Find where the given text appears and provide that cell's center as (X, Y) coordinate. 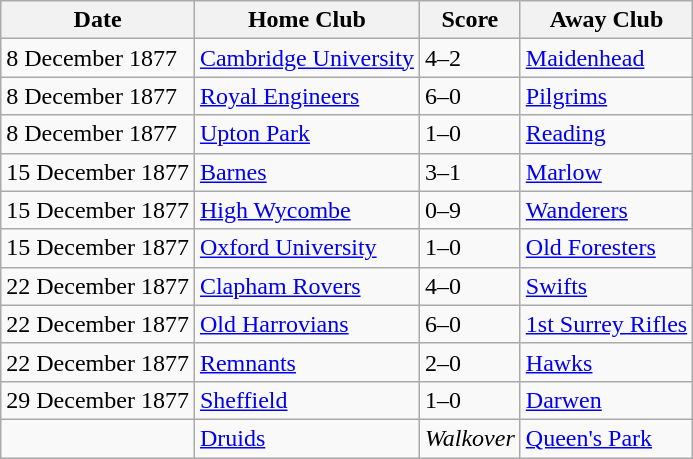
Home Club (306, 20)
Sheffield (306, 400)
Druids (306, 438)
Maidenhead (606, 58)
Barnes (306, 172)
Queen's Park (606, 438)
Pilgrims (606, 96)
Oxford University (306, 248)
Hawks (606, 362)
3–1 (470, 172)
Old Foresters (606, 248)
Reading (606, 134)
0–9 (470, 210)
Walkover (470, 438)
High Wycombe (306, 210)
Score (470, 20)
1st Surrey Rifles (606, 324)
Date (98, 20)
Marlow (606, 172)
4–0 (470, 286)
Wanderers (606, 210)
Royal Engineers (306, 96)
Darwen (606, 400)
Swifts (606, 286)
2–0 (470, 362)
Upton Park (306, 134)
Remnants (306, 362)
4–2 (470, 58)
Clapham Rovers (306, 286)
Old Harrovians (306, 324)
Away Club (606, 20)
29 December 1877 (98, 400)
Cambridge University (306, 58)
